Return [X, Y] of the center of cell containing provided text 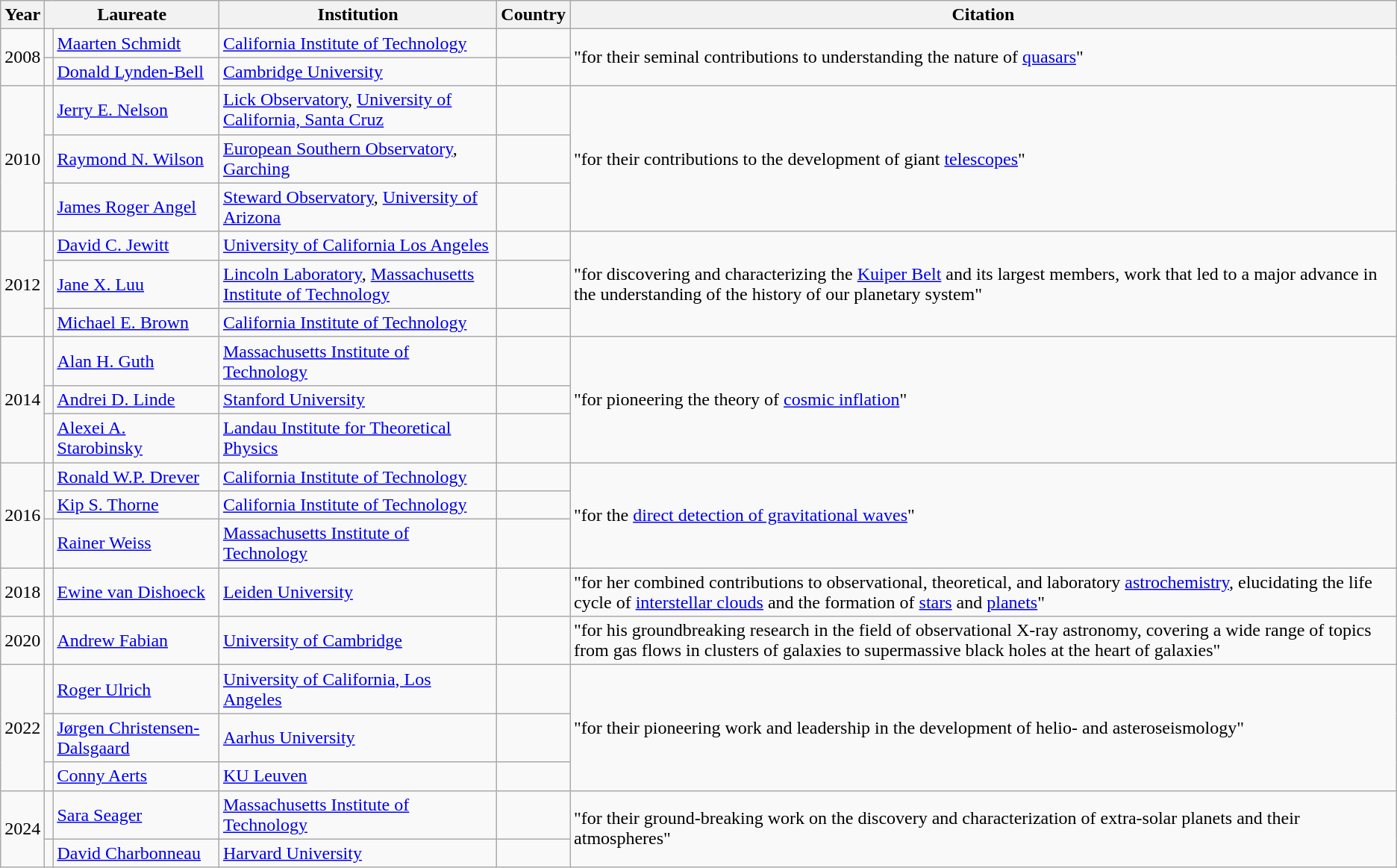
James Roger Angel [136, 207]
2012 [22, 284]
Andrei D. Linde [136, 399]
2010 [22, 158]
Citation [984, 15]
2024 [22, 828]
Sara Seager [136, 815]
2018 [22, 593]
Year [22, 15]
Ronald W.P. Drever [136, 477]
University of California Los Angeles [357, 246]
David C. Jewitt [136, 246]
Cambridge University [357, 72]
Institution [357, 15]
David Charbonneau [136, 853]
"for their pioneering work and leadership in the development of helio- and asteroseismology" [984, 728]
"for pioneering the theory of cosmic inflation" [984, 399]
Country [534, 15]
2016 [22, 515]
Harvard University [357, 853]
Laureate [132, 15]
Ewine van Dishoeck [136, 593]
Raymond N. Wilson [136, 158]
Michael E. Brown [136, 322]
"for their seminal contributions to understanding the nature of quasars" [984, 57]
KU Leuven [357, 776]
Jørgen Christensen-Dalsgaard [136, 737]
Aarhus University [357, 737]
"for their ground-breaking work on the discovery and characterization of extra-solar planets and their atmospheres" [984, 828]
University of California, Los Angeles [357, 690]
2020 [22, 640]
Maarten Schmidt [136, 43]
Leiden University [357, 593]
Alan H. Guth [136, 361]
"for their contributions to the development of giant telescopes" [984, 158]
2014 [22, 399]
Landau Institute for Theoretical Physics [357, 437]
Roger Ulrich [136, 690]
Rainer Weiss [136, 543]
University of Cambridge [357, 640]
Steward Observatory, University of Arizona [357, 207]
2008 [22, 57]
Conny Aerts [136, 776]
Lincoln Laboratory, Massachusetts Institute of Technology [357, 284]
Stanford University [357, 399]
"for the direct detection of gravitational waves" [984, 515]
Donald Lynden-Bell [136, 72]
Kip S. Thorne [136, 505]
Jane X. Luu [136, 284]
2022 [22, 728]
European Southern Observatory, Garching [357, 158]
Lick Observatory, University of California, Santa Cruz [357, 110]
Jerry E. Nelson [136, 110]
Alexei A. Starobinsky [136, 437]
Andrew Fabian [136, 640]
